Provide the [x, y] coordinate of the cell's center where the given text is located.  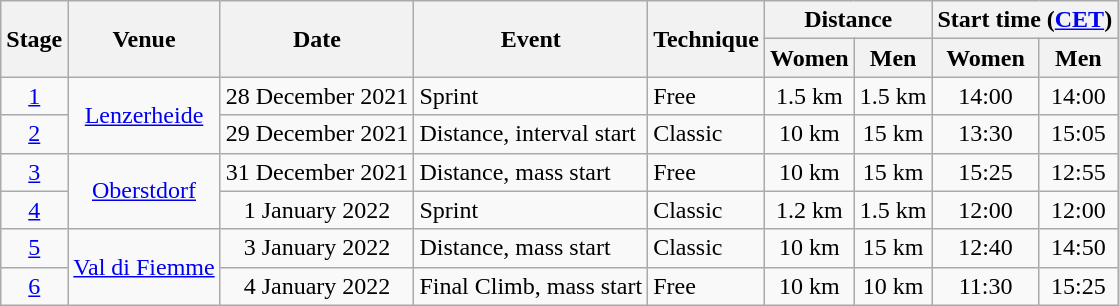
31 December 2021 [317, 172]
Oberstdorf [144, 191]
14:50 [1078, 248]
1 January 2022 [317, 210]
3 [34, 172]
Stage [34, 39]
Start time (CET) [1025, 20]
Final Climb, mass start [531, 286]
Venue [144, 39]
Val di Fiemme [144, 267]
15:05 [1078, 134]
Lenzerheide [144, 115]
1 [34, 96]
3 January 2022 [317, 248]
12:55 [1078, 172]
11:30 [986, 286]
Technique [706, 39]
1.2 km [809, 210]
29 December 2021 [317, 134]
2 [34, 134]
Event [531, 39]
Distance, interval start [531, 134]
Distance [848, 20]
6 [34, 286]
13:30 [986, 134]
5 [34, 248]
Date [317, 39]
28 December 2021 [317, 96]
12:40 [986, 248]
4 [34, 210]
4 January 2022 [317, 286]
